Capture the cell that displays the provided text and extract its [x, y] central coordinate. 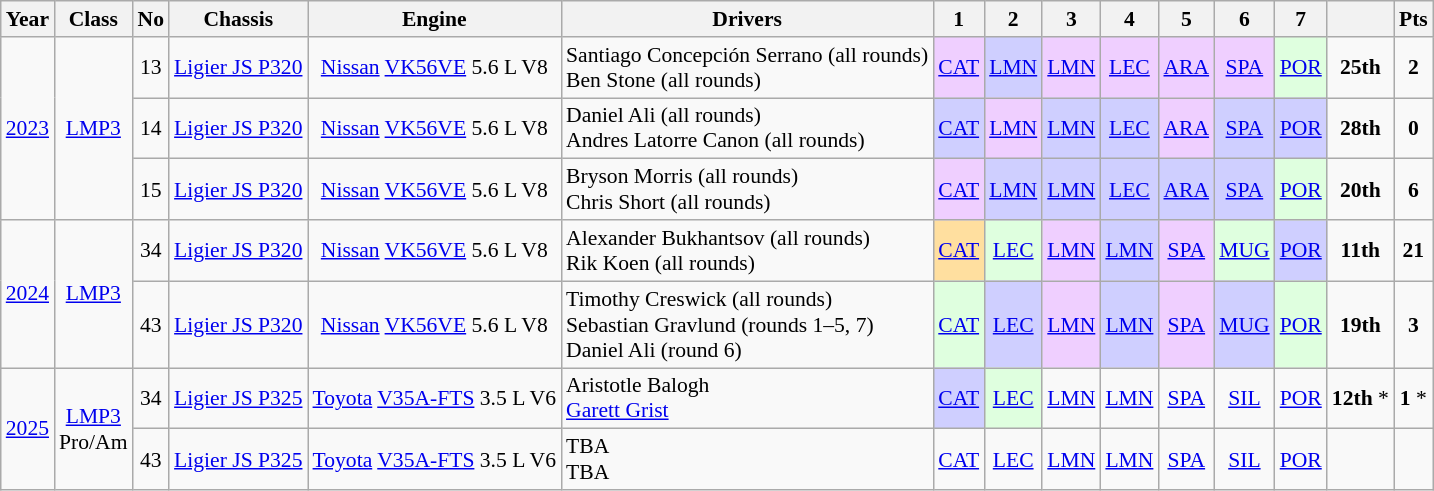
2024 [28, 294]
Drivers [747, 19]
Santiago Concepción Serrano (all rounds) Ben Stone (all rounds) [747, 68]
4 [1129, 19]
Engine [435, 19]
1 * [1414, 398]
Chassis [238, 19]
Bryson Morris (all rounds) Chris Short (all rounds) [747, 190]
TBA TBA [747, 460]
15 [152, 190]
25th [1360, 68]
1 [958, 19]
0 [1414, 128]
7 [1301, 19]
20th [1360, 190]
LMP3 Pro/Am [93, 429]
No [152, 19]
19th [1360, 324]
21 [1414, 250]
Daniel Ali (all rounds) Andres Latorre Canon (all rounds) [747, 128]
Pts [1414, 19]
Aristotle Balogh Garett Grist [747, 398]
13 [152, 68]
12th * [1360, 398]
11th [1360, 250]
Alexander Bukhantsov (all rounds) Rik Koen (all rounds) [747, 250]
2025 [28, 429]
5 [1186, 19]
14 [152, 128]
Timothy Creswick (all rounds) Sebastian Gravlund (rounds 1–5, 7) Daniel Ali (round 6) [747, 324]
Year [28, 19]
Class [93, 19]
2023 [28, 128]
28th [1360, 128]
